Extract the [x, y] coordinate from the center of the cell holding the provided text.  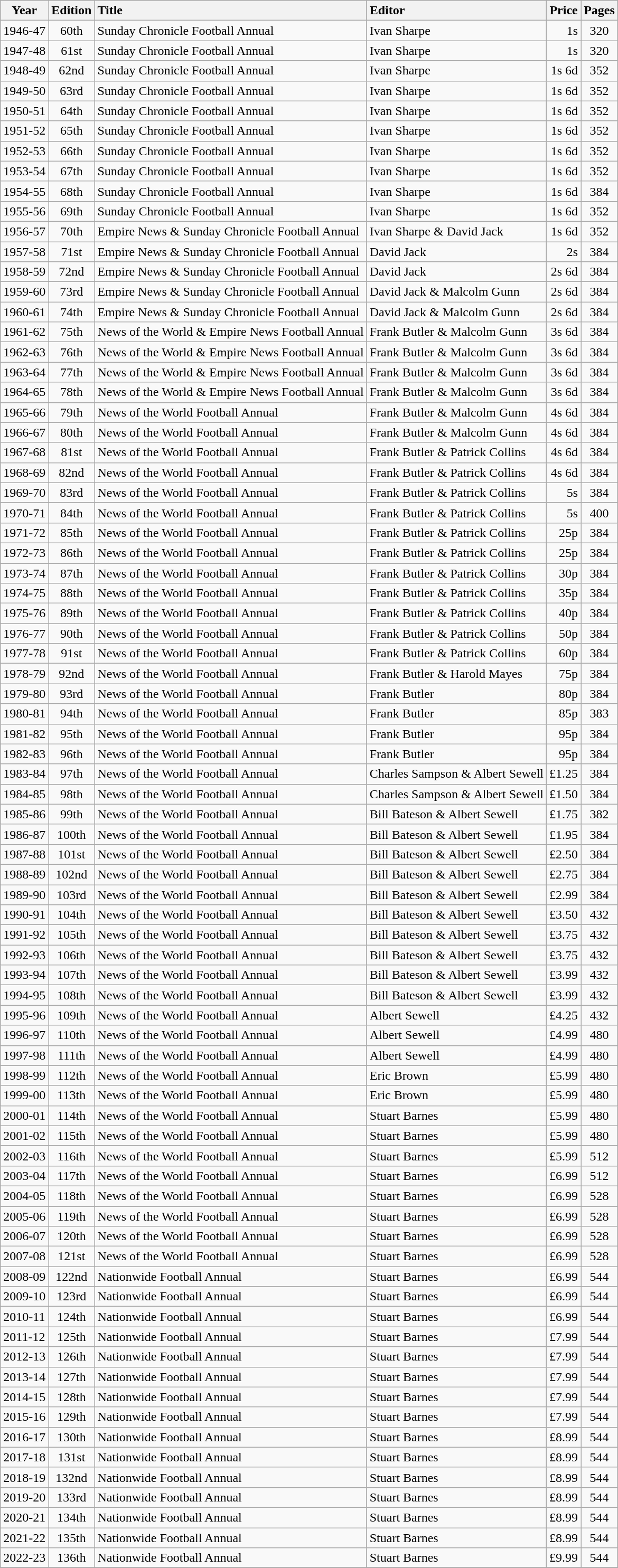
1979-80 [24, 694]
1993-94 [24, 975]
81st [72, 452]
120th [72, 1236]
85th [72, 533]
2007-08 [24, 1257]
66th [72, 151]
122nd [72, 1277]
1948-49 [24, 71]
118th [72, 1196]
1974-75 [24, 593]
73rd [72, 292]
112th [72, 1075]
£1.95 [564, 834]
2020-21 [24, 1517]
95th [72, 734]
382 [600, 814]
£1.50 [564, 794]
130th [72, 1437]
75th [72, 332]
1949-50 [24, 91]
2000-01 [24, 1116]
83rd [72, 493]
2008-09 [24, 1277]
1961-62 [24, 332]
61st [72, 51]
103rd [72, 895]
400 [600, 513]
2014-15 [24, 1397]
£1.75 [564, 814]
1956-57 [24, 231]
124th [72, 1317]
100th [72, 834]
114th [72, 1116]
79th [72, 412]
1969-70 [24, 493]
104th [72, 915]
2017-18 [24, 1457]
108th [72, 995]
1972-73 [24, 553]
£2.75 [564, 874]
£3.50 [564, 915]
2010-11 [24, 1317]
72nd [72, 272]
113th [72, 1095]
2002-03 [24, 1156]
97th [72, 774]
84th [72, 513]
82nd [72, 473]
1960-61 [24, 312]
40p [564, 613]
67th [72, 171]
Pages [600, 11]
2022-23 [24, 1558]
£1.25 [564, 774]
60th [72, 31]
1996-97 [24, 1035]
62nd [72, 71]
2005-06 [24, 1216]
93rd [72, 694]
£2.99 [564, 895]
35p [564, 593]
1990-91 [24, 915]
88th [72, 593]
119th [72, 1216]
91st [72, 654]
£9.99 [564, 1558]
1959-60 [24, 292]
1992-93 [24, 955]
1989-90 [24, 895]
74th [72, 312]
65th [72, 131]
135th [72, 1538]
1994-95 [24, 995]
Year [24, 11]
115th [72, 1136]
126th [72, 1357]
383 [600, 714]
96th [72, 754]
1964-65 [24, 392]
116th [72, 1156]
101st [72, 854]
1947-48 [24, 51]
129th [72, 1417]
2006-07 [24, 1236]
90th [72, 634]
99th [72, 814]
2019-20 [24, 1497]
106th [72, 955]
132nd [72, 1477]
1973-74 [24, 573]
1951-52 [24, 131]
92nd [72, 674]
77th [72, 372]
1976-77 [24, 634]
2012-13 [24, 1357]
Frank Butler & Harold Mayes [456, 674]
110th [72, 1035]
86th [72, 553]
2021-22 [24, 1538]
Price [564, 11]
64th [72, 111]
2009-10 [24, 1297]
Edition [72, 11]
105th [72, 935]
1984-85 [24, 794]
1966-67 [24, 432]
80th [72, 432]
2013-14 [24, 1377]
136th [72, 1558]
£4.25 [564, 1015]
80p [564, 694]
2001-02 [24, 1136]
1963-64 [24, 372]
68th [72, 191]
117th [72, 1176]
1965-66 [24, 412]
102nd [72, 874]
2003-04 [24, 1176]
78th [72, 392]
1981-82 [24, 734]
1986-87 [24, 834]
128th [72, 1397]
1970-71 [24, 513]
1957-58 [24, 252]
85p [564, 714]
107th [72, 975]
125th [72, 1337]
1988-89 [24, 874]
94th [72, 714]
1978-79 [24, 674]
131st [72, 1457]
1987-88 [24, 854]
121st [72, 1257]
Ivan Sharpe & David Jack [456, 231]
2011-12 [24, 1337]
1968-69 [24, 473]
1980-81 [24, 714]
1962-63 [24, 352]
Title [230, 11]
75p [564, 674]
127th [72, 1377]
1975-76 [24, 613]
1954-55 [24, 191]
1983-84 [24, 774]
1953-54 [24, 171]
1950-51 [24, 111]
2016-17 [24, 1437]
76th [72, 352]
1971-72 [24, 533]
1946-47 [24, 31]
60p [564, 654]
1985-86 [24, 814]
2018-19 [24, 1477]
2s [564, 252]
1982-83 [24, 754]
50p [564, 634]
2015-16 [24, 1417]
1997-98 [24, 1055]
89th [72, 613]
70th [72, 231]
1977-78 [24, 654]
1998-99 [24, 1075]
63rd [72, 91]
1958-59 [24, 272]
1991-92 [24, 935]
109th [72, 1015]
£2.50 [564, 854]
2004-05 [24, 1196]
123rd [72, 1297]
98th [72, 794]
Editor [456, 11]
134th [72, 1517]
1999-00 [24, 1095]
133rd [72, 1497]
30p [564, 573]
1952-53 [24, 151]
1955-56 [24, 211]
87th [72, 573]
71st [72, 252]
1967-68 [24, 452]
1995-96 [24, 1015]
111th [72, 1055]
69th [72, 211]
